Detect which cell encompasses the target text, then output its [X, Y] center coordinate. 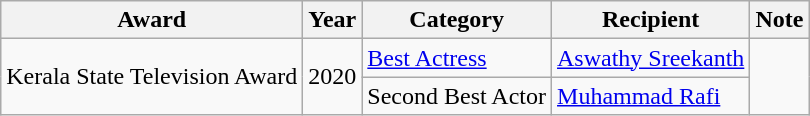
Muhammad Rafi [651, 96]
Year [332, 20]
Best Actress [457, 58]
Second Best Actor [457, 96]
Award [152, 20]
Note [780, 20]
Category [457, 20]
Recipient [651, 20]
Aswathy Sreekanth [651, 58]
Kerala State Television Award [152, 77]
2020 [332, 77]
